Scan for the cell matching the given text and deliver its [x, y] coordinate at center. 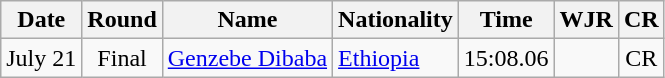
Genzebe Dibaba [247, 58]
Date [42, 20]
July 21 [42, 58]
WJR [586, 20]
Final [122, 58]
Ethiopia [396, 58]
15:08.06 [506, 58]
Nationality [396, 20]
Round [122, 20]
Name [247, 20]
Time [506, 20]
